Determine the (X, Y) coordinate at the center of the cell enclosing the given text.  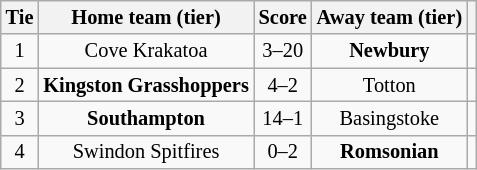
Home team (tier) (146, 17)
Kingston Grasshoppers (146, 85)
2 (20, 85)
Cove Krakatoa (146, 51)
3–20 (283, 51)
4 (20, 152)
Totton (390, 85)
Tie (20, 17)
Newbury (390, 51)
Romsonian (390, 152)
0–2 (283, 152)
3 (20, 118)
Away team (tier) (390, 17)
Score (283, 17)
1 (20, 51)
Southampton (146, 118)
4–2 (283, 85)
Swindon Spitfires (146, 152)
Basingstoke (390, 118)
14–1 (283, 118)
